Pinpoint the cell where the given text exists, returning its [X, Y] midpoint coordinate. 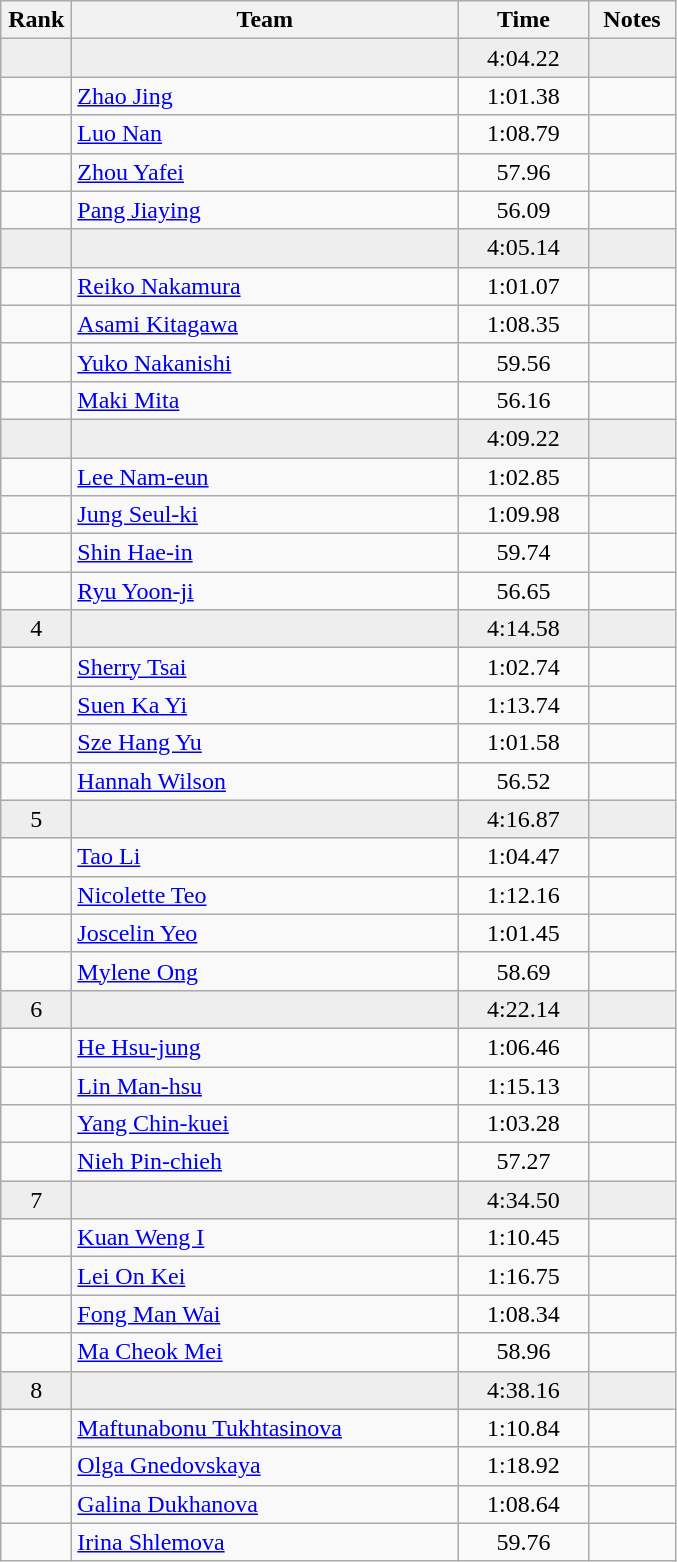
1:10.45 [524, 1238]
59.74 [524, 553]
6 [36, 1009]
Zhou Yafei [265, 172]
Joscelin Yeo [265, 933]
4:04.22 [524, 58]
Pang Jiaying [265, 210]
Time [524, 20]
Nicolette Teo [265, 895]
Maftunabonu Tukhtasinova [265, 1428]
58.69 [524, 971]
4:05.14 [524, 248]
Ryu Yoon-ji [265, 591]
4:22.14 [524, 1009]
Shin Hae-in [265, 553]
Galina Dukhanova [265, 1504]
1:02.85 [524, 477]
1:01.07 [524, 286]
1:18.92 [524, 1466]
1:08.34 [524, 1314]
Rank [36, 20]
Lei On Kei [265, 1276]
59.76 [524, 1542]
7 [36, 1200]
Lin Man-hsu [265, 1085]
Mylene Ong [265, 971]
4:14.58 [524, 629]
4:09.22 [524, 438]
1:16.75 [524, 1276]
1:04.47 [524, 857]
Tao Li [265, 857]
1:13.74 [524, 705]
Suen Ka Yi [265, 705]
He Hsu-jung [265, 1047]
1:08.79 [524, 134]
1:06.46 [524, 1047]
Olga Gnedovskaya [265, 1466]
Yuko Nakanishi [265, 362]
Lee Nam-eun [265, 477]
Irina Shlemova [265, 1542]
56.65 [524, 591]
Zhao Jing [265, 96]
56.16 [524, 400]
58.96 [524, 1352]
1:02.74 [524, 667]
Fong Man Wai [265, 1314]
1:01.58 [524, 743]
Asami Kitagawa [265, 324]
1:01.38 [524, 96]
Team [265, 20]
Kuan Weng I [265, 1238]
1:01.45 [524, 933]
4 [36, 629]
1:08.64 [524, 1504]
57.27 [524, 1162]
1:15.13 [524, 1085]
56.52 [524, 781]
1:03.28 [524, 1124]
1:12.16 [524, 895]
Ma Cheok Mei [265, 1352]
Maki Mita [265, 400]
4:38.16 [524, 1390]
56.09 [524, 210]
4:34.50 [524, 1200]
4:16.87 [524, 819]
1:08.35 [524, 324]
1:10.84 [524, 1428]
Hannah Wilson [265, 781]
Sze Hang Yu [265, 743]
5 [36, 819]
Nieh Pin-chieh [265, 1162]
8 [36, 1390]
1:09.98 [524, 515]
57.96 [524, 172]
Notes [632, 20]
Reiko Nakamura [265, 286]
Yang Chin-kuei [265, 1124]
Sherry Tsai [265, 667]
59.56 [524, 362]
Jung Seul-ki [265, 515]
Luo Nan [265, 134]
